Find where the given text appears and provide that cell's center as [X, Y] coordinate. 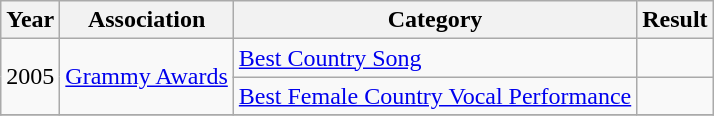
Best Country Song [434, 58]
Association [147, 20]
2005 [30, 77]
Result [675, 20]
Best Female Country Vocal Performance [434, 96]
Category [434, 20]
Grammy Awards [147, 77]
Year [30, 20]
